Extract the (x, y) coordinate from the center of the cell holding the provided text.  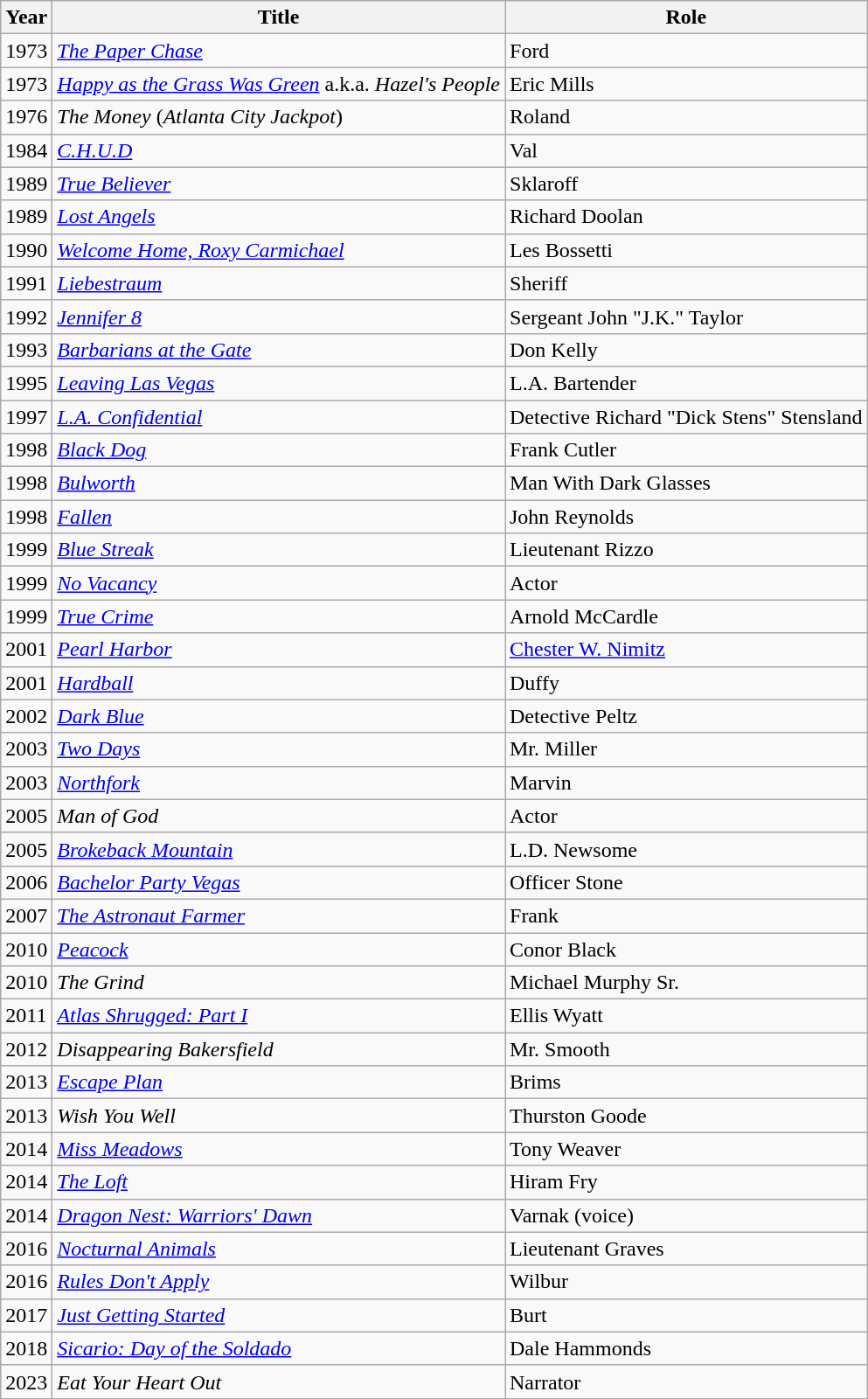
Miss Meadows (279, 1149)
The Paper Chase (279, 51)
Mr. Miller (687, 749)
1991 (26, 283)
2018 (26, 1348)
Black Dog (279, 450)
Ford (687, 51)
Pearl Harbor (279, 650)
Michael Murphy Sr. (687, 983)
Sklaroff (687, 184)
Atlas Shrugged: Part I (279, 1016)
Dale Hammonds (687, 1348)
2002 (26, 716)
Officer Stone (687, 882)
Tony Weaver (687, 1149)
Nocturnal Animals (279, 1249)
Conor Black (687, 949)
Brokeback Mountain (279, 849)
Eric Mills (687, 84)
Role (687, 17)
2023 (26, 1382)
Don Kelly (687, 350)
Duffy (687, 683)
Les Bossetti (687, 250)
Bachelor Party Vegas (279, 882)
Chester W. Nimitz (687, 650)
Jennifer 8 (279, 317)
1990 (26, 250)
The Astronaut Farmer (279, 915)
Welcome Home, Roxy Carmichael (279, 250)
John Reynolds (687, 517)
Arnold McCardle (687, 616)
Two Days (279, 749)
Wish You Well (279, 1116)
Sergeant John "J.K." Taylor (687, 317)
Liebestraum (279, 283)
Escape Plan (279, 1082)
Lost Angels (279, 217)
1984 (26, 150)
Frank (687, 915)
Dark Blue (279, 716)
Fallen (279, 517)
Wilbur (687, 1282)
Narrator (687, 1382)
Title (279, 17)
L.A. Bartender (687, 383)
1992 (26, 317)
2007 (26, 915)
2017 (26, 1315)
Peacock (279, 949)
2006 (26, 882)
No Vacancy (279, 583)
Detective Richard "Dick Stens" Stensland (687, 417)
Detective Peltz (687, 716)
Hardball (279, 683)
1997 (26, 417)
Disappearing Bakersfield (279, 1049)
The Loft (279, 1182)
True Crime (279, 616)
Burt (687, 1315)
Roland (687, 117)
Frank Cutler (687, 450)
Marvin (687, 783)
Eat Your Heart Out (279, 1382)
Sicario: Day of the Soldado (279, 1348)
Rules Don't Apply (279, 1282)
2011 (26, 1016)
Bulworth (279, 484)
Ellis Wyatt (687, 1016)
1993 (26, 350)
Richard Doolan (687, 217)
Year (26, 17)
True Believer (279, 184)
Mr. Smooth (687, 1049)
1976 (26, 117)
Leaving Las Vegas (279, 383)
Man of God (279, 816)
Northfork (279, 783)
Lieutenant Graves (687, 1249)
1995 (26, 383)
Just Getting Started (279, 1315)
Dragon Nest: Warriors' Dawn (279, 1215)
L.A. Confidential (279, 417)
Val (687, 150)
Thurston Goode (687, 1116)
L.D. Newsome (687, 849)
The Grind (279, 983)
Man With Dark Glasses (687, 484)
Hiram Fry (687, 1182)
Varnak (voice) (687, 1215)
Brims (687, 1082)
2012 (26, 1049)
The Money (Atlanta City Jackpot) (279, 117)
Lieutenant Rizzo (687, 550)
Happy as the Grass Was Green a.k.a. Hazel's People (279, 84)
Barbarians at the Gate (279, 350)
Sheriff (687, 283)
C.H.U.D (279, 150)
Blue Streak (279, 550)
